Return the (x, y) coordinate for the center point of the cell that contains the specified text.  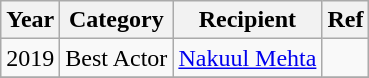
Year (30, 20)
2019 (30, 58)
Nakuul Mehta (248, 58)
Ref (346, 20)
Best Actor (116, 58)
Category (116, 20)
Recipient (248, 20)
